Detect which cell encompasses the target text, then output its (x, y) center coordinate. 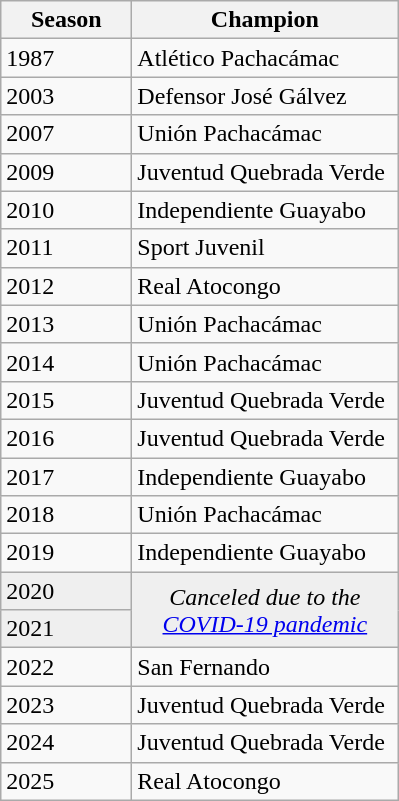
Sport Juvenil (265, 248)
2016 (66, 438)
2025 (66, 781)
2017 (66, 477)
2009 (66, 172)
2022 (66, 667)
Atlético Pachacámac (265, 58)
2010 (66, 210)
Champion (265, 20)
2014 (66, 362)
2020 (66, 591)
Canceled due to the COVID-19 pandemic (265, 610)
2011 (66, 248)
Season (66, 20)
2013 (66, 324)
2018 (66, 515)
2023 (66, 705)
2021 (66, 629)
2015 (66, 400)
San Fernando (265, 667)
2012 (66, 286)
2007 (66, 134)
2019 (66, 553)
2024 (66, 743)
1987 (66, 58)
Defensor José Gálvez (265, 96)
2003 (66, 96)
